Scan for the cell matching the given text and deliver its (X, Y) coordinate at center. 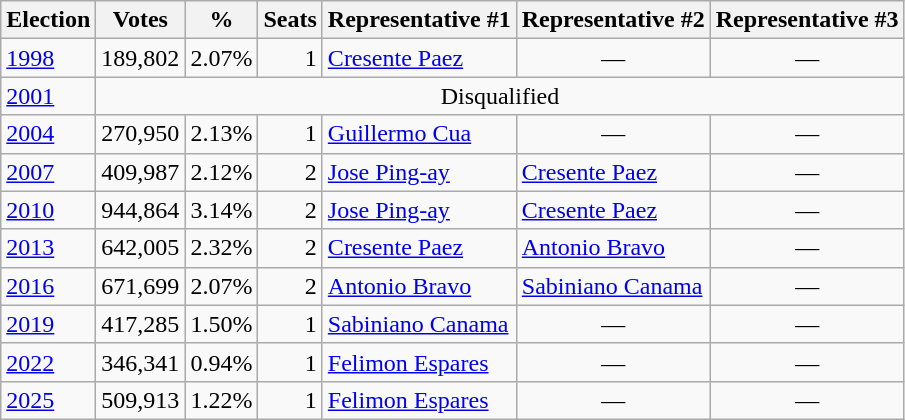
Votes (140, 20)
509,913 (140, 400)
Election (48, 20)
1.50% (222, 324)
270,950 (140, 134)
346,341 (140, 362)
189,802 (140, 58)
2.12% (222, 172)
Seats (290, 20)
Guillermo Cua (419, 134)
944,864 (140, 210)
671,699 (140, 286)
642,005 (140, 248)
2022 (48, 362)
2004 (48, 134)
409,987 (140, 172)
417,285 (140, 324)
2010 (48, 210)
Representative #3 (807, 20)
% (222, 20)
2.13% (222, 134)
2001 (48, 96)
0.94% (222, 362)
2025 (48, 400)
2007 (48, 172)
2.32% (222, 248)
2016 (48, 286)
2013 (48, 248)
3.14% (222, 210)
Representative #1 (419, 20)
Disqualified (500, 96)
Representative #2 (613, 20)
1998 (48, 58)
1.22% (222, 400)
2019 (48, 324)
